Scan for the cell matching the given text and deliver its (x, y) coordinate at center. 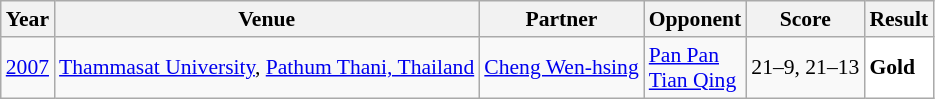
2007 (28, 68)
Opponent (696, 19)
Cheng Wen-hsing (561, 68)
Thammasat University, Pathum Thani, Thailand (266, 68)
Partner (561, 19)
Pan Pan Tian Qing (696, 68)
21–9, 21–13 (805, 68)
Year (28, 19)
Gold (898, 68)
Score (805, 19)
Venue (266, 19)
Result (898, 19)
